Return (X, Y) of the center of cell containing provided text 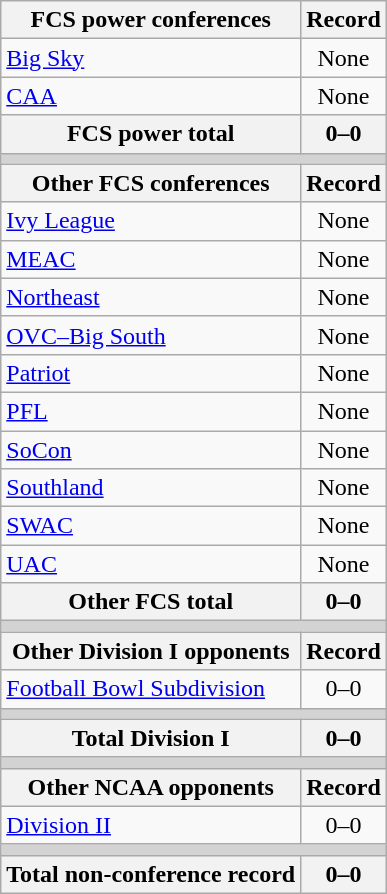
Northeast (151, 297)
PFL (151, 411)
Ivy League (151, 221)
SWAC (151, 526)
FCS power conferences (151, 20)
Other FCS total (151, 602)
UAC (151, 564)
OVC–Big South (151, 335)
MEAC (151, 259)
Division II (151, 825)
Southland (151, 488)
CAA (151, 96)
Football Bowl Subdivision (151, 689)
Other NCAA opponents (151, 787)
Patriot (151, 373)
SoCon (151, 449)
Other Division I opponents (151, 651)
Big Sky (151, 58)
Total Division I (151, 738)
Total non-conference record (151, 874)
Other FCS conferences (151, 183)
FCS power total (151, 134)
